Provide the (x, y) coordinate of the cell's center where the given text is located.  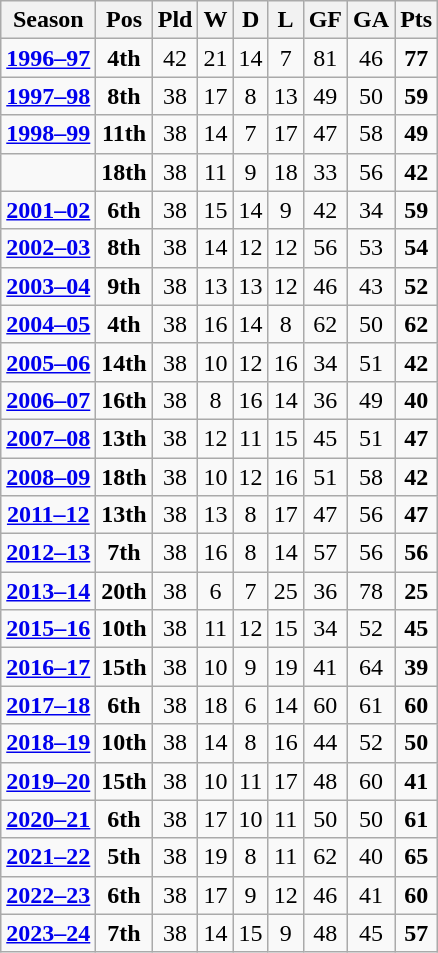
GF (325, 20)
81 (325, 58)
64 (372, 667)
16th (124, 400)
L (286, 20)
Pos (124, 20)
2019–20 (48, 781)
20th (124, 591)
D (250, 20)
2018–19 (48, 743)
5th (124, 857)
54 (416, 248)
Pld (175, 20)
2008–09 (48, 477)
65 (416, 857)
2012–13 (48, 553)
2015–16 (48, 629)
Pts (416, 20)
43 (372, 286)
44 (325, 743)
W (216, 20)
2003–04 (48, 286)
2016–17 (48, 667)
2005–06 (48, 362)
2013–14 (48, 591)
1997–98 (48, 96)
14th (124, 362)
9th (124, 286)
78 (372, 591)
Season (48, 20)
2001–02 (48, 210)
2023–24 (48, 933)
2007–08 (48, 438)
2021–22 (48, 857)
2011–12 (48, 515)
2020–21 (48, 819)
2006–07 (48, 400)
1996–97 (48, 58)
2017–18 (48, 705)
39 (416, 667)
33 (325, 172)
53 (372, 248)
21 (216, 58)
2004–05 (48, 324)
2002–03 (48, 248)
GA (372, 20)
77 (416, 58)
2022–23 (48, 895)
1998–99 (48, 134)
11th (124, 134)
